Pinpoint the cell where the given text exists, returning its (X, Y) midpoint coordinate. 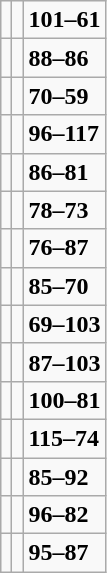
69–103 (64, 324)
85–70 (64, 286)
78–73 (64, 210)
76–87 (64, 248)
100–81 (64, 400)
95–87 (64, 553)
85–92 (64, 477)
101–61 (64, 20)
88–86 (64, 58)
115–74 (64, 438)
96–117 (64, 134)
87–103 (64, 362)
86–81 (64, 172)
96–82 (64, 515)
70–59 (64, 96)
